Search for the cell housing the specified text and yield its [x, y] center coordinate. 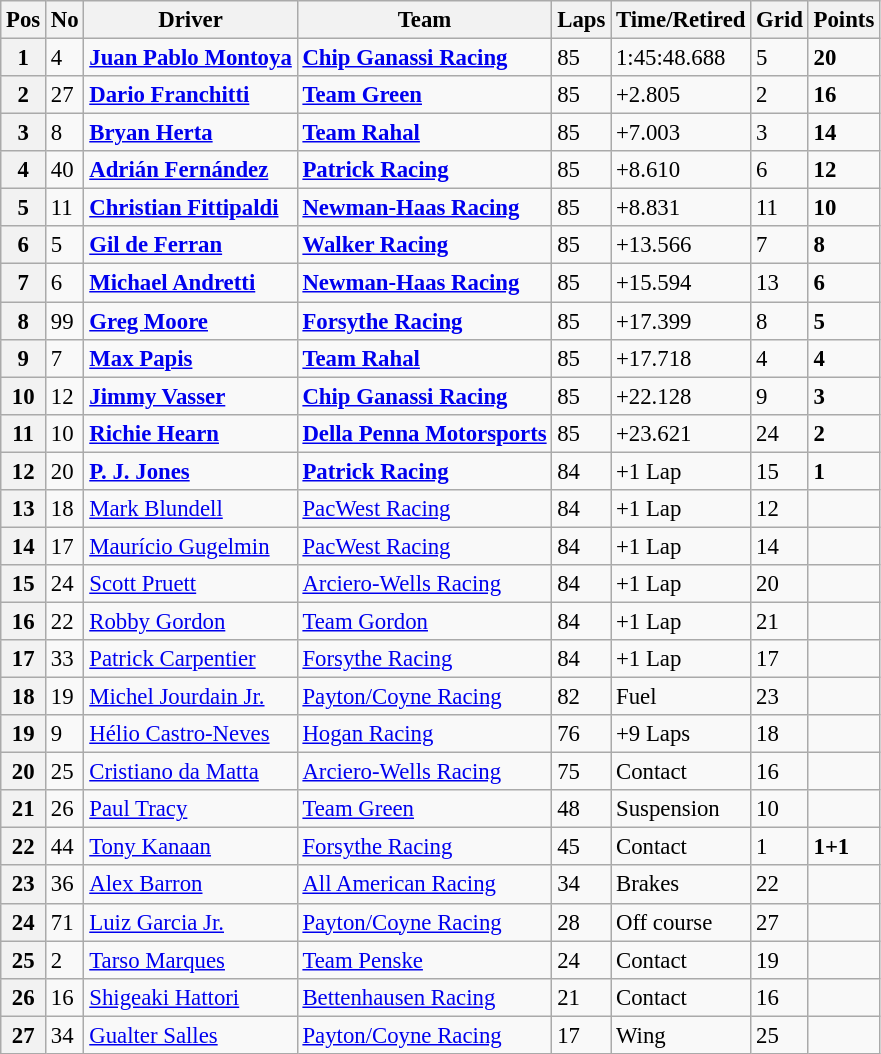
Adrián Fernández [190, 170]
Gualter Salles [190, 1035]
76 [582, 734]
28 [582, 922]
Mark Blundell [190, 509]
Hogan Racing [424, 734]
33 [65, 659]
Bettenhausen Racing [424, 997]
Grid [780, 20]
75 [582, 772]
+15.594 [681, 283]
44 [65, 847]
Fuel [681, 697]
+17.399 [681, 321]
Pos [24, 20]
Jimmy Vasser [190, 396]
+7.003 [681, 133]
99 [65, 321]
48 [582, 809]
Wing [681, 1035]
+17.718 [681, 358]
+13.566 [681, 245]
Hélio Castro-Neves [190, 734]
Richie Hearn [190, 433]
Bryan Herta [190, 133]
Michel Jourdain Jr. [190, 697]
+22.128 [681, 396]
Tarso Marques [190, 960]
Points [844, 20]
+9 Laps [681, 734]
All American Racing [424, 885]
+2.805 [681, 95]
+8.610 [681, 170]
Juan Pablo Montoya [190, 58]
Dario Franchitti [190, 95]
36 [65, 885]
Max Papis [190, 358]
No [65, 20]
Team Gordon [424, 621]
Laps [582, 20]
Robby Gordon [190, 621]
Tony Kanaan [190, 847]
P. J. Jones [190, 471]
+23.621 [681, 433]
+8.831 [681, 208]
Driver [190, 20]
Off course [681, 922]
Patrick Carpentier [190, 659]
Greg Moore [190, 321]
Della Penna Motorsports [424, 433]
Maurício Gugelmin [190, 546]
Michael Andretti [190, 283]
Time/Retired [681, 20]
Alex Barron [190, 885]
Suspension [681, 809]
Scott Pruett [190, 584]
Christian Fittipaldi [190, 208]
71 [65, 922]
82 [582, 697]
1:45:48.688 [681, 58]
Shigeaki Hattori [190, 997]
Paul Tracy [190, 809]
45 [582, 847]
Luiz Garcia Jr. [190, 922]
1+1 [844, 847]
Walker Racing [424, 245]
Cristiano da Matta [190, 772]
Team [424, 20]
Team Penske [424, 960]
40 [65, 170]
Gil de Ferran [190, 245]
Brakes [681, 885]
